From the cell containing the given text, extract its center point as (x, y) coordinate. 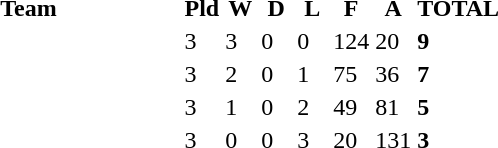
49 (352, 107)
124 (352, 41)
36 (394, 74)
75 (352, 74)
20 (394, 41)
81 (394, 107)
